Return the (X, Y) coordinate for the center point of the cell that contains the specified text.  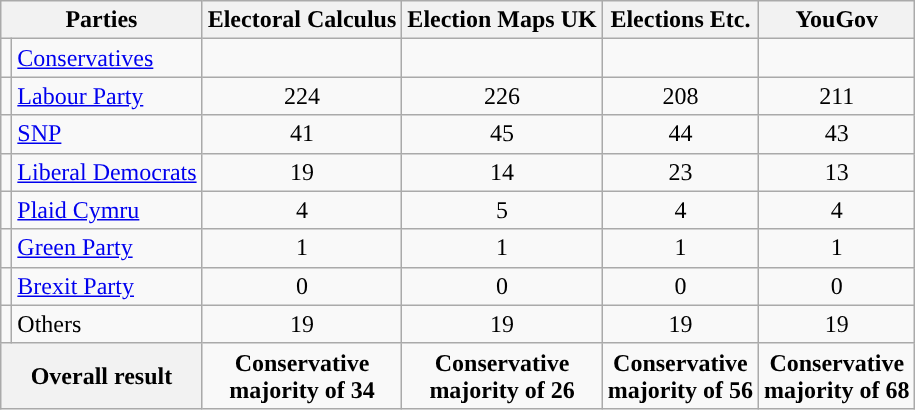
YouGov (837, 20)
5 (502, 210)
Others (107, 324)
Elections Etc. (680, 20)
Brexit Party (107, 286)
211 (837, 96)
Conservative majority of 26 (502, 376)
Green Party (107, 248)
Electoral Calculus (302, 20)
Conservatives (107, 58)
44 (680, 134)
Election Maps UK (502, 20)
45 (502, 134)
13 (837, 172)
43 (837, 134)
Plaid Cymru (107, 210)
23 (680, 172)
Conservative majority of 68 (837, 376)
14 (502, 172)
Parties (102, 20)
Liberal Democrats (107, 172)
224 (302, 96)
Conservative majority of 56 (680, 376)
41 (302, 134)
SNP (107, 134)
Conservative majority of 34 (302, 376)
Labour Party (107, 96)
Overall result (102, 376)
208 (680, 96)
226 (502, 96)
